Provide the [x, y] coordinate of the cell's center where the given text is located.  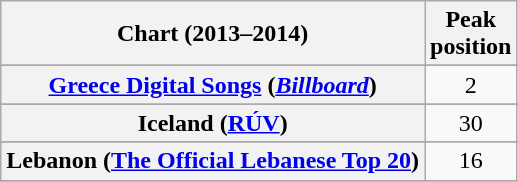
Peakposition [471, 34]
Chart (2013–2014) [213, 34]
30 [471, 123]
Greece Digital Songs (Billboard) [213, 85]
2 [471, 85]
16 [471, 161]
Lebanon (The Official Lebanese Top 20) [213, 161]
Iceland (RÚV) [213, 123]
